Scan for the cell matching the given text and deliver its (X, Y) coordinate at center. 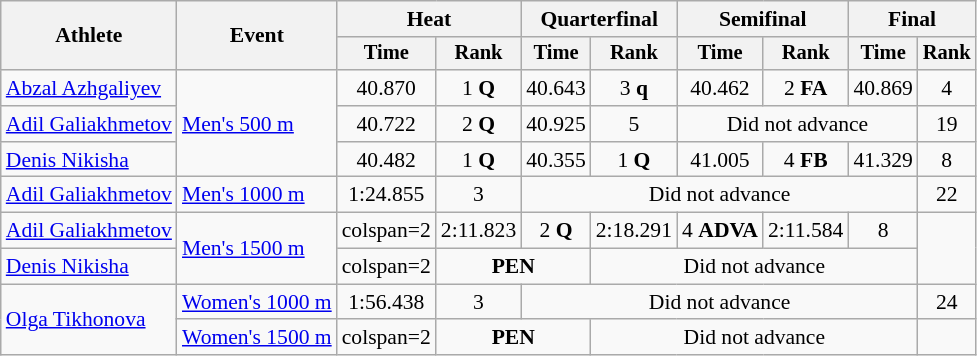
Abzal Azhgaliyev (89, 88)
19 (947, 124)
40.355 (556, 160)
40.462 (720, 88)
2:11.584 (806, 231)
3 q (634, 88)
Semifinal (762, 19)
4 (947, 88)
Final (912, 19)
Men's 1500 m (257, 248)
40.925 (556, 124)
Men's 1000 m (257, 195)
2 FA (806, 88)
24 (947, 302)
40.870 (386, 88)
40.722 (386, 124)
Event (257, 36)
1:24.855 (386, 195)
41.329 (882, 160)
5 (634, 124)
Athlete (89, 36)
Olga Tikhonova (89, 320)
40.869 (882, 88)
Women's 1500 m (257, 338)
Heat (430, 19)
4 ADVA (720, 231)
Women's 1000 m (257, 302)
40.643 (556, 88)
2:11.823 (478, 231)
4 FB (806, 160)
40.482 (386, 160)
Men's 500 m (257, 124)
41.005 (720, 160)
Quarterfinal (599, 19)
2:18.291 (634, 231)
1:56.438 (386, 302)
22 (947, 195)
